From the cell containing the given text, extract its center point as [X, Y] coordinate. 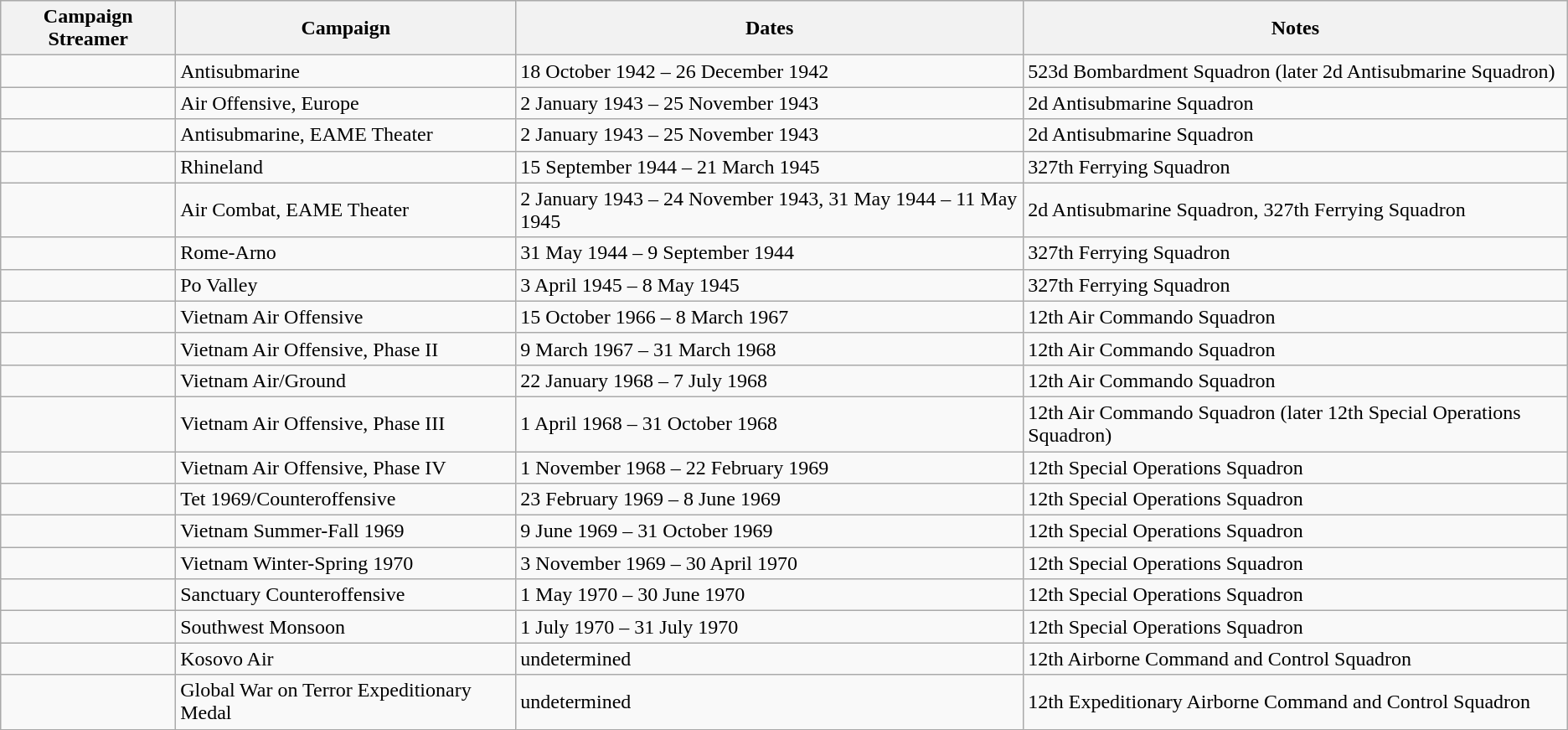
1 April 1968 – 31 October 1968 [770, 424]
31 May 1944 – 9 September 1944 [770, 253]
Tet 1969/Counteroffensive [346, 500]
Campaign [346, 28]
Air Combat, EAME Theater [346, 210]
12th Airborne Command and Control Squadron [1296, 659]
2d Antisubmarine Squadron, 327th Ferrying Squadron [1296, 210]
2 January 1943 – 24 November 1943, 31 May 1944 – 11 May 1945 [770, 210]
12th Expeditionary Airborne Command and Control Squadron [1296, 702]
Southwest Monsoon [346, 627]
Campaign Streamer [89, 28]
Rhineland [346, 167]
Antisubmarine, EAME Theater [346, 135]
523d Bombardment Squadron (later 2d Antisubmarine Squadron) [1296, 71]
3 April 1945 – 8 May 1945 [770, 285]
Global War on Terror Expeditionary Medal [346, 702]
12th Air Commando Squadron (later 12th Special Operations Squadron) [1296, 424]
22 January 1968 – 7 July 1968 [770, 381]
Vietnam Air Offensive [346, 317]
Kosovo Air [346, 659]
Vietnam Summer-Fall 1969 [346, 531]
15 October 1966 – 8 March 1967 [770, 317]
9 March 1967 – 31 March 1968 [770, 349]
3 November 1969 – 30 April 1970 [770, 563]
18 October 1942 – 26 December 1942 [770, 71]
23 February 1969 – 8 June 1969 [770, 500]
Vietnam Air Offensive, Phase II [346, 349]
15 September 1944 – 21 March 1945 [770, 167]
Antisubmarine [346, 71]
Rome-Arno [346, 253]
Vietnam Air Offensive, Phase IV [346, 467]
1 November 1968 – 22 February 1969 [770, 467]
Notes [1296, 28]
Dates [770, 28]
9 June 1969 – 31 October 1969 [770, 531]
1 July 1970 – 31 July 1970 [770, 627]
Vietnam Winter-Spring 1970 [346, 563]
Vietnam Air/Ground [346, 381]
1 May 1970 – 30 June 1970 [770, 595]
Vietnam Air Offensive, Phase III [346, 424]
Air Offensive, Europe [346, 103]
Po Valley [346, 285]
Sanctuary Counteroffensive [346, 595]
